Return the (x, y) coordinate for the center point of the cell that contains the specified text.  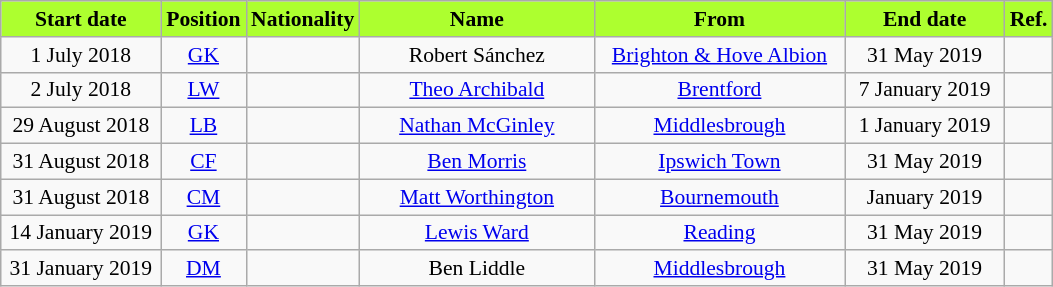
31 January 2019 (81, 269)
Reading (719, 233)
CF (204, 162)
Lewis Ward (476, 233)
Bournemouth (719, 197)
LB (204, 126)
Theo Archibald (476, 90)
Ben Liddle (476, 269)
Ipswich Town (719, 162)
January 2019 (925, 197)
Start date (81, 19)
Name (476, 19)
Ref. (1029, 19)
Nathan McGinley (476, 126)
29 August 2018 (81, 126)
DM (204, 269)
CM (204, 197)
Position (204, 19)
Nationality (302, 19)
Ben Morris (476, 162)
1 July 2018 (81, 55)
2 July 2018 (81, 90)
1 January 2019 (925, 126)
7 January 2019 (925, 90)
LW (204, 90)
Brentford (719, 90)
14 January 2019 (81, 233)
End date (925, 19)
From (719, 19)
Robert Sánchez (476, 55)
Brighton & Hove Albion (719, 55)
Matt Worthington (476, 197)
